Pinpoint the cell where the given text exists, returning its [X, Y] midpoint coordinate. 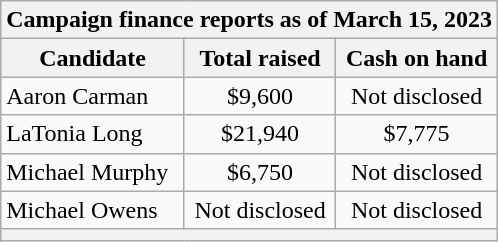
Candidate [93, 58]
Aaron Carman [93, 96]
Campaign finance reports as of March 15, 2023 [250, 20]
$21,940 [260, 134]
LaTonia Long [93, 134]
Michael Owens [93, 210]
Cash on hand [417, 58]
$7,775 [417, 134]
$6,750 [260, 172]
Total raised [260, 58]
Michael Murphy [93, 172]
$9,600 [260, 96]
